Locate the cell with the specified text and output its [x, y] center coordinate. 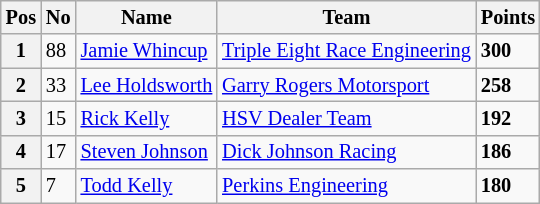
Perkins Engineering [346, 186]
HSV Dealer Team [346, 118]
7 [58, 186]
2 [21, 85]
No [58, 17]
258 [508, 85]
5 [21, 186]
186 [508, 152]
Triple Eight Race Engineering [346, 51]
Name [147, 17]
Dick Johnson Racing [346, 152]
88 [58, 51]
192 [508, 118]
180 [508, 186]
Points [508, 17]
Todd Kelly [147, 186]
33 [58, 85]
Garry Rogers Motorsport [346, 85]
4 [21, 152]
Team [346, 17]
15 [58, 118]
Lee Holdsworth [147, 85]
Pos [21, 17]
1 [21, 51]
Jamie Whincup [147, 51]
17 [58, 152]
3 [21, 118]
Steven Johnson [147, 152]
Rick Kelly [147, 118]
300 [508, 51]
